Find where the given text appears and provide that cell's center as [x, y] coordinate. 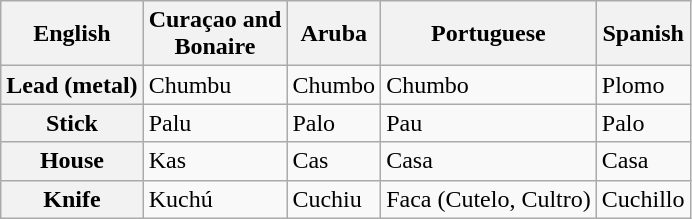
Knife [72, 199]
Portuguese [489, 34]
Kuchú [215, 199]
Lead (metal) [72, 85]
Faca (Cutelo, Cultro) [489, 199]
Kas [215, 161]
Cuchillo [643, 199]
Pau [489, 123]
Palu [215, 123]
Aruba [334, 34]
Plomo [643, 85]
Curaçao and Bonaire [215, 34]
Cas [334, 161]
Chumbu [215, 85]
Cuchiu [334, 199]
House [72, 161]
Stick [72, 123]
English [72, 34]
Spanish [643, 34]
